Pinpoint the cell where the given text exists, returning its [X, Y] midpoint coordinate. 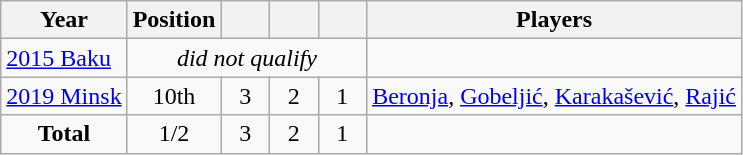
Year [64, 20]
Players [554, 20]
2015 Baku [64, 58]
2019 Minsk [64, 96]
1/2 [174, 134]
Total [64, 134]
10th [174, 96]
did not qualify [246, 58]
Beronja, Gobeljić, Karakašević, Rajić [554, 96]
Position [174, 20]
